For the text-containing cell, return its midpoint in [X, Y] coordinate format. 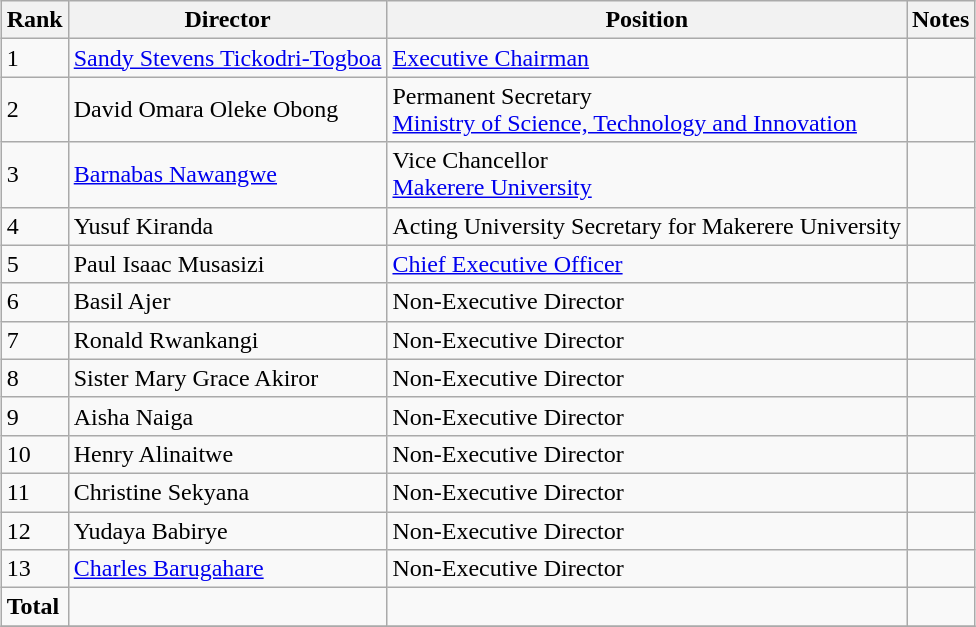
1 [34, 58]
David Omara Oleke Obong [228, 110]
Christine Sekyana [228, 492]
12 [34, 531]
Rank [34, 20]
Paul Isaac Musasizi [228, 264]
Director [228, 20]
Yudaya Babirye [228, 531]
5 [34, 264]
8 [34, 378]
7 [34, 340]
13 [34, 569]
Vice ChancellorMakerere University [647, 174]
Yusuf Kiranda [228, 226]
Basil Ajer [228, 302]
Notes [940, 20]
3 [34, 174]
Executive Chairman [647, 58]
Barnabas Nawangwe [228, 174]
Acting University Secretary for Makerere University [647, 226]
Charles Barugahare [228, 569]
Total [34, 607]
11 [34, 492]
Sister Mary Grace Akiror [228, 378]
9 [34, 416]
Sandy Stevens Tickodri-Togboa [228, 58]
Aisha Naiga [228, 416]
2 [34, 110]
Chief Executive Officer [647, 264]
Permanent Secretary Ministry of Science, Technology and Innovation [647, 110]
6 [34, 302]
Ronald Rwankangi [228, 340]
10 [34, 454]
Position [647, 20]
4 [34, 226]
Henry Alinaitwe [228, 454]
